Detect which cell encompasses the target text, then output its [x, y] center coordinate. 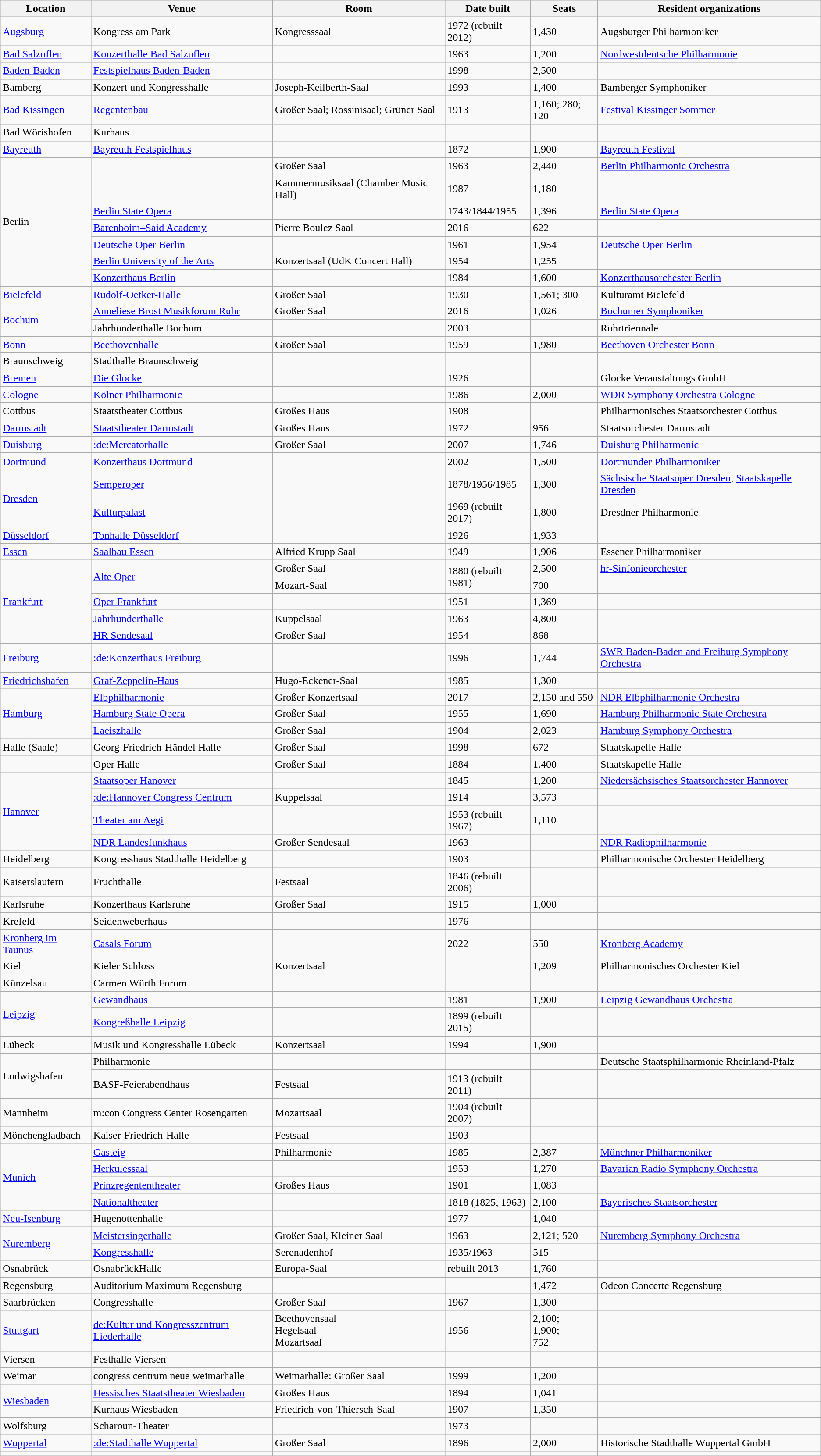
Kiel [46, 966]
Niedersächsisches Staatsorchester Hannover [709, 780]
BeethovensaalHegelsaalMozartsaal [359, 1331]
Berlin Philharmonic Orchestra [709, 166]
Saalbau Essen [182, 552]
Odeon Concerte Regensburg [709, 1285]
1986 [488, 395]
:de:Mercatorhalle [182, 445]
Kulturpalast [182, 512]
Mozart-Saal [359, 585]
Friedrichshafen [46, 680]
1,180 [564, 189]
Karlsruhe [46, 904]
2003 [488, 328]
Dresden [46, 498]
Bochumer Symphoniker [709, 311]
1,369 [564, 602]
1984 [488, 278]
Osnabrück [46, 1269]
Sächsische Staatsoper Dresden, Staatskapelle Dresden [709, 484]
:de:Hannover Congress Centrum [182, 797]
1976 [488, 921]
Staatsoper Hanover [182, 780]
Oper Frankfurt [182, 602]
Augsburg [46, 32]
Hugenottenhalle [182, 1219]
Münchner Philharmoniker [709, 1152]
Düsseldorf [46, 535]
1880 (rebuilt 1981) [488, 577]
Duisburg Philharmonic [709, 445]
Berlin [46, 222]
1,690 [564, 714]
Festspielhaus Baden-Baden [182, 71]
Kölner Philharmonic [182, 395]
1972 (rebuilt 2012) [488, 32]
1987 [488, 189]
1915 [488, 904]
Halle (Saale) [46, 747]
2,150 and 550 [564, 697]
Laeiszhalle [182, 730]
NDR Elbphilharmonie Orchestra [709, 697]
1845 [488, 780]
Die Glocke [182, 378]
Friedrich-von-Thiersch-Saal [359, 1409]
1949 [488, 552]
Saarbrücken [46, 1302]
1,041 [564, 1392]
Baden-Baden [46, 71]
1973 [488, 1426]
1,600 [564, 278]
2002 [488, 461]
Dortmund [46, 461]
Großer Saal, Kleiner Saal [359, 1235]
2007 [488, 445]
1961 [488, 244]
1,561; 300 [564, 295]
Mannheim [46, 1113]
Rudolf-Oetker-Halle [182, 295]
Frankfurt [46, 602]
1,954 [564, 244]
Großer Konzertsaal [359, 697]
Philharmonisches Staatsorchester Cottbus [709, 411]
1818 (1825, 1963) [488, 1202]
Casals Forum [182, 943]
Staatstheater Darmstadt [182, 428]
Dortmunder Philharmoniker [709, 461]
1894 [488, 1392]
Wolfsburg [46, 1426]
Prinzregententheater [182, 1185]
Konzerthausorchester Berlin [709, 278]
NDR Radiophilharmonie [709, 843]
1,744 [564, 658]
1872 [488, 149]
rebuilt 2013 [488, 1269]
1899 (rebuilt 2015) [488, 1022]
Carmen Würth Forum [182, 983]
1,026 [564, 311]
hr-Sinfonieorchester [709, 569]
Kieler Schloss [182, 966]
1,906 [564, 552]
1896 [488, 1443]
515 [564, 1252]
622 [564, 228]
1993 [488, 87]
Staatsorchester Darmstadt [709, 428]
Bremen [46, 378]
Kurhaus Wiesbaden [182, 1409]
Hamburg Philharmonic State Orchestra [709, 714]
1999 [488, 1376]
Tonhalle Düsseldorf [182, 535]
Kongresshaus Stadthalle Heidelberg [182, 859]
Philharmonisches Orchester Kiel [709, 966]
956 [564, 428]
1913 [488, 110]
Gewandhaus [182, 1000]
Bayreuth Festival [709, 149]
Weimar [46, 1376]
1930 [488, 295]
Hugo-Eckener-Saal [359, 680]
4,800 [564, 619]
:de:Stadthalle Wuppertal [182, 1443]
Ludwigshafen [46, 1076]
1913 (rebuilt 2011) [488, 1084]
1,430 [564, 32]
Mozartsaal [359, 1113]
Cologne [46, 395]
1967 [488, 1302]
Munich [46, 1177]
Regentenbau [182, 110]
Oper Halle [182, 764]
Bonn [46, 345]
Festival Kissinger Sommer [709, 110]
Hamburg State Opera [182, 714]
1,160; 280; 120 [564, 110]
congress centrum neue weimarhalle [182, 1376]
1951 [488, 602]
Beethoven Orchester Bonn [709, 345]
1,000 [564, 904]
Bad Wörishofen [46, 132]
Nuremberg [46, 1244]
Kaiser-Friedrich-Halle [182, 1135]
1904 (rebuilt 2007) [488, 1113]
Serenadenhof [359, 1252]
1,800 [564, 512]
Barenboim–Said Academy [182, 228]
2,023 [564, 730]
1935/1963 [488, 1252]
Auditorium Maximum Regensburg [182, 1285]
1846 (rebuilt 2006) [488, 882]
1,400 [564, 87]
Kronberg Academy [709, 943]
Freiburg [46, 658]
Wiesbaden [46, 1401]
Duisburg [46, 445]
Konzerthalle Bad Salzuflen [182, 54]
Hessisches Staatstheater Wiesbaden [182, 1392]
Kronberg im Taunus [46, 943]
1,040 [564, 1219]
Großer Sendesaal [359, 843]
Georg-Friedrich-Händel Halle [182, 747]
Elbphilharmonie [182, 697]
Wuppertal [46, 1443]
2,100 [564, 1202]
1,270 [564, 1169]
1,980 [564, 345]
Künzelsau [46, 983]
1996 [488, 658]
1,746 [564, 445]
Konzerthaus Karlsruhe [182, 904]
Anneliese Brost Musikforum Ruhr [182, 311]
Venue [182, 9]
de:Kultur und Kongresszentrum Liederhalle [182, 1331]
Bavarian Radio Symphony Orchestra [709, 1169]
2022 [488, 943]
Historische Stadthalle Wuppertal GmbH [709, 1443]
HR Sendesaal [182, 635]
3,573 [564, 797]
550 [564, 943]
Heidelberg [46, 859]
Theater am Aegi [182, 820]
2017 [488, 697]
Dresdner Philharmonie [709, 512]
Musik und Kongresshalle Lübeck [182, 1045]
Stadthalle Braunschweig [182, 361]
Alte Oper [182, 577]
Scharoun-Theater [182, 1426]
1956 [488, 1331]
1959 [488, 345]
1901 [488, 1185]
Augsburger Philharmoniker [709, 32]
Bad Kissingen [46, 110]
Regensburg [46, 1285]
Kammermusiksaal (Chamber Music Hall) [359, 189]
2,387 [564, 1152]
Glocke Veranstaltungs GmbH [709, 378]
Nuremberg Symphony Orchestra [709, 1235]
1907 [488, 1409]
1,083 [564, 1185]
Deutsche Staatsphilharmonie Rheinland-Pfalz [709, 1061]
700 [564, 585]
Seidenweberhaus [182, 921]
Konzertsaal (UdK Concert Hall) [359, 261]
Herkulessaal [182, 1169]
Europa-Saal [359, 1269]
Essen [46, 552]
1.400 [564, 764]
Location [46, 9]
Kulturamt Bielefeld [709, 295]
Bayerisches Staatsorchester [709, 1202]
Viersen [46, 1359]
1914 [488, 797]
Weimarhalle: Großer Saal [359, 1376]
1,209 [564, 966]
1953 [488, 1169]
Seats [564, 9]
Philharmonische Orchester Heidelberg [709, 859]
Graf-Zeppelin-Haus [182, 680]
Braunschweig [46, 361]
1977 [488, 1219]
Stuttgart [46, 1331]
Resident organizations [709, 9]
Kongreßhalle Leipzig [182, 1022]
1955 [488, 714]
Leipzig [46, 1014]
672 [564, 747]
1,255 [564, 261]
Bayreuth [46, 149]
1969 (rebuilt 2017) [488, 512]
1981 [488, 1000]
1994 [488, 1045]
Congresshalle [182, 1302]
Essener Philharmoniker [709, 552]
1972 [488, 428]
Bielefeld [46, 295]
WDR Symphony Orchestra Cologne [709, 395]
2,100;1,900;752 [564, 1331]
2,121; 520 [564, 1235]
Bamberg [46, 87]
Jahrhunderthalle [182, 619]
Konzert und Kongresshalle [182, 87]
Nationaltheater [182, 1202]
Bayreuth Festspielhaus [182, 149]
Beethovenhalle [182, 345]
Hamburg Symphony Orchestra [709, 730]
Krefeld [46, 921]
Gasteig [182, 1152]
Semperoper [182, 484]
Konzerthaus Dortmund [182, 461]
1,760 [564, 1269]
Date built [488, 9]
Staatstheater Cottbus [182, 411]
:de:Konzerthaus Freiburg [182, 658]
1953 (rebuilt 1967) [488, 820]
Alfried Krupp Saal [359, 552]
Nordwestdeutsche Philharmonie [709, 54]
Darmstadt [46, 428]
Hanover [46, 811]
Lübeck [46, 1045]
868 [564, 635]
Meistersingerhalle [182, 1235]
Bamberger Symphoniker [709, 87]
Pierre Boulez Saal [359, 228]
BASF-Feierabendhaus [182, 1084]
1,472 [564, 1285]
OsnabrückHalle [182, 1269]
Großer Saal; Rossinisaal; Grüner Saal [359, 110]
1743/1844/1955 [488, 211]
Berlin University of the Arts [182, 261]
Ruhrtriennale [709, 328]
Kurhaus [182, 132]
Neu-Isenburg [46, 1219]
Leipzig Gewandhaus Orchestra [709, 1000]
Hamburg [46, 714]
1878/1956/1985 [488, 484]
1,350 [564, 1409]
Festhalle Viersen [182, 1359]
Konzerthaus Berlin [182, 278]
1,500 [564, 461]
Room [359, 9]
Fruchthalle [182, 882]
1904 [488, 730]
SWR Baden-Baden and Freiburg Symphony Orchestra [709, 658]
1,933 [564, 535]
1908 [488, 411]
NDR Landesfunkhaus [182, 843]
Bochum [46, 320]
1,396 [564, 211]
2,440 [564, 166]
Joseph-Keilberth-Saal [359, 87]
Cottbus [46, 411]
Jahrhunderthalle Bochum [182, 328]
m:con Congress Center Rosengarten [182, 1113]
1884 [488, 764]
Mönchengladbach [46, 1135]
1,110 [564, 820]
Kaiserslautern [46, 882]
Kongresssaal [359, 32]
Kongresshalle [182, 1252]
Kongress am Park [182, 32]
Bad Salzuflen [46, 54]
